Capture the cell that displays the provided text and extract its [X, Y] central coordinate. 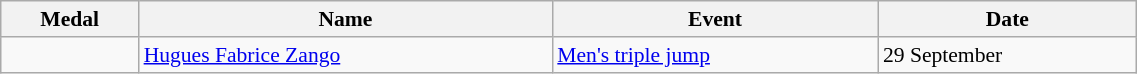
Name [346, 19]
29 September [1008, 55]
Hugues Fabrice Zango [346, 55]
Medal [70, 19]
Event [715, 19]
Date [1008, 19]
Men's triple jump [715, 55]
